Provide the [x, y] coordinate of the cell's center where the given text is located.  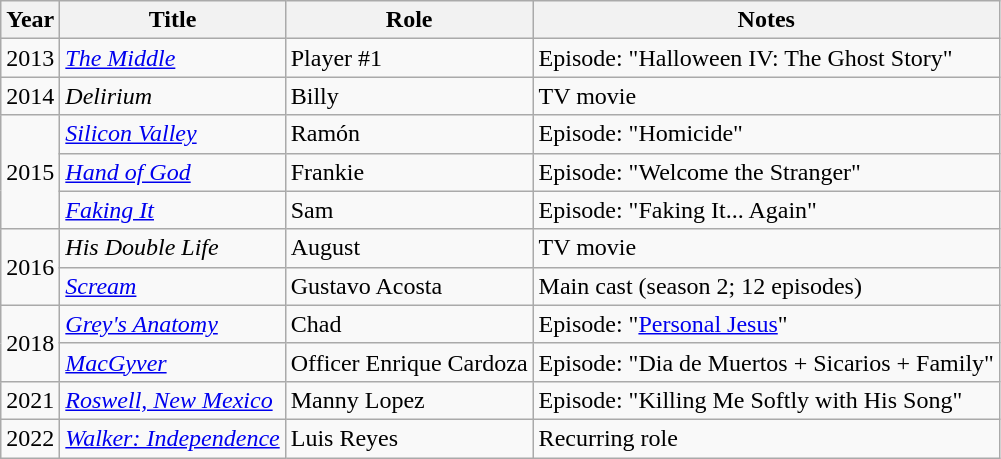
2022 [30, 438]
Faking It [172, 210]
Hand of God [172, 172]
Recurring role [766, 438]
2021 [30, 400]
Officer Enrique Cardoza [409, 362]
Delirium [172, 96]
Episode: "Homicide" [766, 134]
His Double Life [172, 248]
Silicon Valley [172, 134]
2016 [30, 267]
Title [172, 20]
Ramón [409, 134]
Manny Lopez [409, 400]
Main cast (season 2; 12 episodes) [766, 286]
Frankie [409, 172]
Notes [766, 20]
2013 [30, 58]
Gustavo Acosta [409, 286]
The Middle [172, 58]
Sam [409, 210]
MacGyver [172, 362]
2015 [30, 172]
Episode: "Faking It... Again" [766, 210]
2018 [30, 343]
August [409, 248]
Grey's Anatomy [172, 324]
Walker: Independence [172, 438]
Episode: "Killing Me Softly with His Song" [766, 400]
Player #1 [409, 58]
2014 [30, 96]
Episode: "Welcome the Stranger" [766, 172]
Episode: "Personal Jesus" [766, 324]
Chad [409, 324]
Scream [172, 286]
Role [409, 20]
Episode: "Dia de Muertos + Sicarios + Family" [766, 362]
Roswell, New Mexico [172, 400]
Year [30, 20]
Luis Reyes [409, 438]
Billy [409, 96]
Episode: "Halloween IV: The Ghost Story" [766, 58]
